From the cell containing the given text, extract its center point as (X, Y) coordinate. 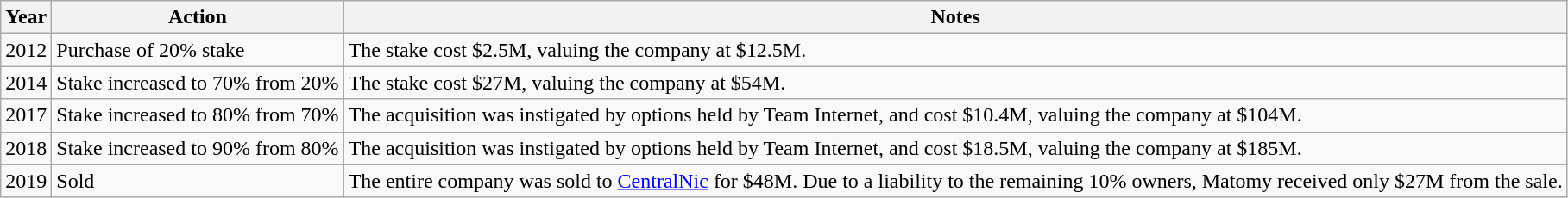
Stake increased to 70% from 20% (198, 83)
Notes (955, 17)
Stake increased to 90% from 80% (198, 148)
2012 (26, 50)
2018 (26, 148)
The acquisition was instigated by options held by Team Internet, and cost $10.4M, valuing the company at $104M. (955, 115)
Sold (198, 181)
Action (198, 17)
2019 (26, 181)
2014 (26, 83)
Stake increased to 80% from 70% (198, 115)
Purchase of 20% stake (198, 50)
The acquisition was instigated by options held by Team Internet, and cost $18.5M, valuing the company at $185M. (955, 148)
2017 (26, 115)
The stake cost $2.5M, valuing the company at $12.5M. (955, 50)
The entire company was sold to CentralNic for $48M. Due to a liability to the remaining 10% owners, Matomy received only $27M from the sale. (955, 181)
Year (26, 17)
The stake cost $27M, valuing the company at $54M. (955, 83)
